Determine the (x, y) coordinate at the center of the cell enclosing the given text.  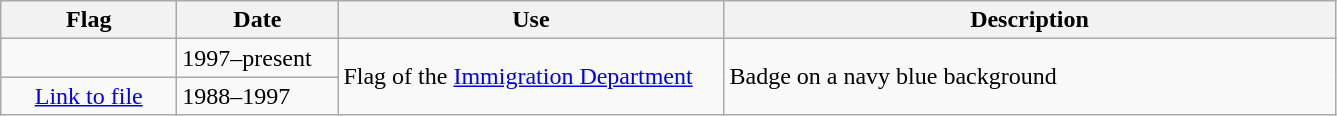
1988–1997 (258, 96)
Link to file (89, 96)
Badge on a navy blue background (1030, 77)
Description (1030, 20)
Date (258, 20)
Flag of the Immigration Department (531, 77)
1997–present (258, 58)
Flag (89, 20)
Use (531, 20)
